Return (X, Y) of the center of cell containing provided text 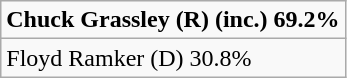
Chuck Grassley (R) (inc.) 69.2% (173, 20)
Floyd Ramker (D) 30.8% (173, 58)
